Detect which cell encompasses the target text, then output its (x, y) center coordinate. 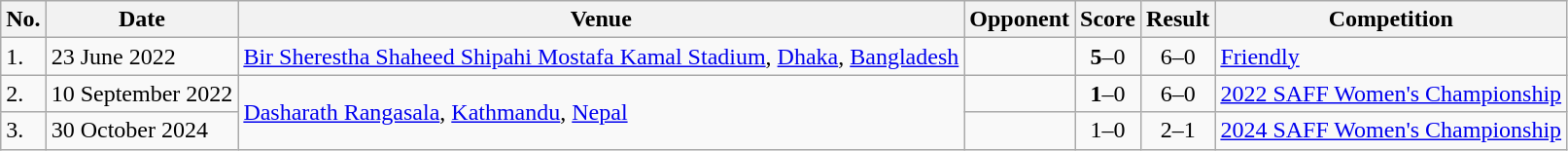
Score (1108, 19)
Opponent (1020, 19)
2024 SAFF Women's Championship (1391, 131)
1. (23, 57)
3. (23, 131)
2–1 (1177, 131)
30 October 2024 (142, 131)
2. (23, 94)
Bir Sherestha Shaheed Shipahi Mostafa Kamal Stadium, Dhaka, Bangladesh (601, 57)
23 June 2022 (142, 57)
2022 SAFF Women's Championship (1391, 94)
Venue (601, 19)
10 September 2022 (142, 94)
Friendly (1391, 57)
Dasharath Rangasala, Kathmandu, Nepal (601, 112)
Result (1177, 19)
5–0 (1108, 57)
Competition (1391, 19)
Date (142, 19)
No. (23, 19)
